Identify which cell holds the provided text, then report its [x, y] central coordinate. 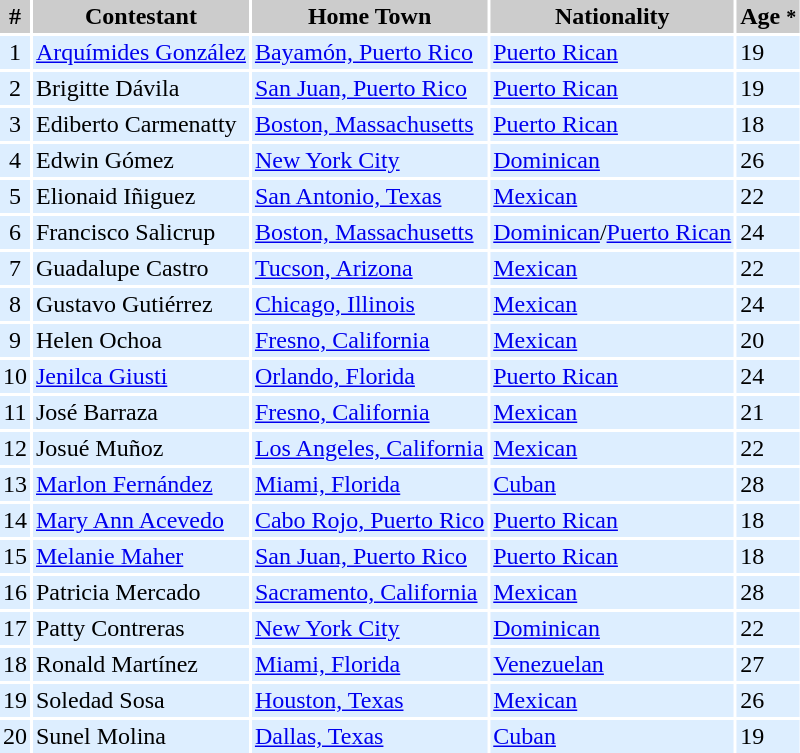
Mary Ann Acevedo [141, 520]
15 [15, 556]
13 [15, 484]
Melanie Maher [141, 556]
8 [15, 304]
14 [15, 520]
Brigitte Dávila [141, 88]
Marlon Fernández [141, 484]
7 [15, 268]
Dallas, Texas [370, 736]
16 [15, 592]
Gustavo Gutiérrez [141, 304]
Chicago, Illinois [370, 304]
11 [15, 412]
Helen Ochoa [141, 340]
Houston, Texas [370, 700]
2 [15, 88]
Age * [768, 16]
Los Angeles, California [370, 448]
San Antonio, Texas [370, 196]
Nationality [612, 16]
Sacramento, California [370, 592]
27 [768, 664]
Tucson, Arizona [370, 268]
Patricia Mercado [141, 592]
12 [15, 448]
Jenilca Giusti [141, 376]
3 [15, 124]
Venezuelan [612, 664]
Ediberto Carmenatty [141, 124]
1 [15, 52]
Francisco Salicrup [141, 232]
Josué Muñoz [141, 448]
Home Town [370, 16]
21 [768, 412]
Bayamón, Puerto Rico [370, 52]
Contestant [141, 16]
Soledad Sosa [141, 700]
Elionaid Iñiguez [141, 196]
Edwin Gómez [141, 160]
17 [15, 628]
Orlando, Florida [370, 376]
4 [15, 160]
Ronald Martínez [141, 664]
Patty Contreras [141, 628]
# [15, 16]
Guadalupe Castro [141, 268]
Cabo Rojo, Puerto Rico [370, 520]
Sunel Molina [141, 736]
Dominican/Puerto Rican [612, 232]
10 [15, 376]
José Barraza [141, 412]
5 [15, 196]
9 [15, 340]
6 [15, 232]
Arquímides González [141, 52]
